Output the (X, Y) coordinate of the center of the cell containing the given text.  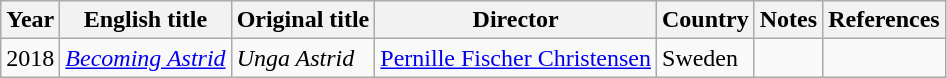
Director (516, 20)
Becoming Astrid (146, 58)
Year (30, 20)
Pernille Fischer Christensen (516, 58)
Sweden (706, 58)
References (884, 20)
Notes (788, 20)
Country (706, 20)
Original title (303, 20)
Unga Astrid (303, 58)
English title (146, 20)
2018 (30, 58)
